Detect which cell encompasses the target text, then output its (X, Y) center coordinate. 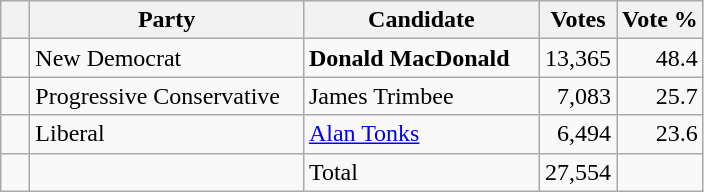
27,554 (578, 172)
James Trimbee (421, 96)
6,494 (578, 134)
Votes (578, 20)
Vote % (660, 20)
Progressive Conservative (167, 96)
Party (167, 20)
Liberal (167, 134)
25.7 (660, 96)
23.6 (660, 134)
Donald MacDonald (421, 58)
New Democrat (167, 58)
Candidate (421, 20)
7,083 (578, 96)
Total (421, 172)
48.4 (660, 58)
13,365 (578, 58)
Alan Tonks (421, 134)
